Provide the [X, Y] coordinate of the cell's center where the given text is located.  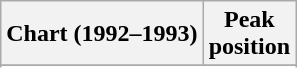
Chart (1992–1993) [102, 34]
Peakposition [249, 34]
